Identify which cell holds the provided text, then report its (X, Y) central coordinate. 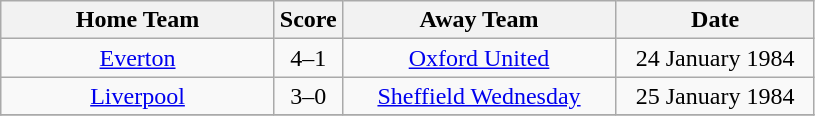
Home Team (138, 20)
25 January 1984 (716, 96)
Oxford United (479, 58)
Liverpool (138, 96)
Date (716, 20)
Everton (138, 58)
Away Team (479, 20)
Score (308, 20)
4–1 (308, 58)
3–0 (308, 96)
24 January 1984 (716, 58)
Sheffield Wednesday (479, 96)
